Scan for the cell matching the given text and deliver its (X, Y) coordinate at center. 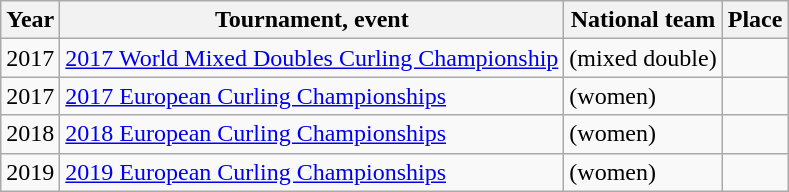
2018 (30, 134)
Place (755, 20)
2019 European Curling Championships (312, 172)
National team (643, 20)
(mixed double) (643, 58)
2018 European Curling Championships (312, 134)
Tournament, event (312, 20)
2017 European Curling Championships (312, 96)
2019 (30, 172)
Year (30, 20)
2017 World Mixed Doubles Curling Championship (312, 58)
